Identify which cell holds the provided text, then report its [X, Y] central coordinate. 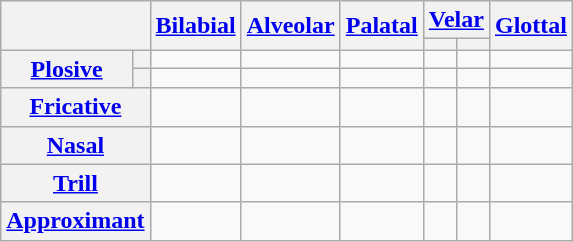
Bilabial [196, 26]
Palatal [382, 26]
Glottal [530, 26]
Nasal [76, 145]
Trill [76, 183]
Velar [456, 20]
Alveolar [290, 26]
Approximant [76, 221]
Plosive [67, 69]
Fricative [76, 107]
